Find where the given text appears and provide that cell's center as (x, y) coordinate. 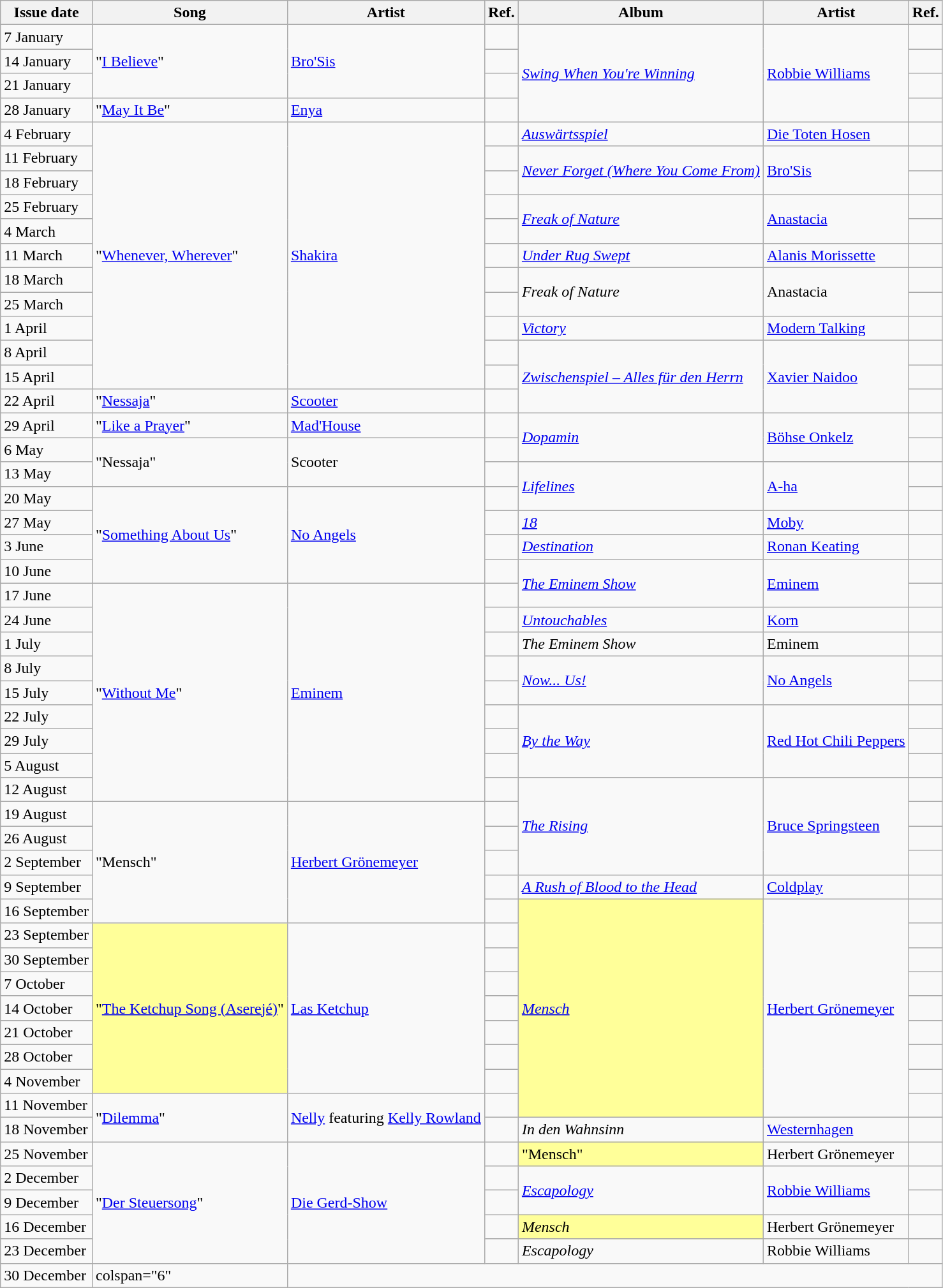
"Something About Us" (189, 535)
13 May (47, 474)
29 July (47, 741)
Swing When You're Winning (641, 73)
15 July (47, 692)
8 April (47, 353)
26 August (47, 838)
4 February (47, 134)
Song (189, 13)
23 September (47, 935)
23 December (47, 1251)
Mad'House (385, 426)
2 September (47, 862)
16 September (47, 911)
Xavier Naidoo (836, 377)
21 October (47, 1032)
"Dilemma" (189, 1118)
colspan="6" (189, 1275)
Zwischenspiel – Alles für den Herrn (641, 377)
Issue date (47, 13)
Westernhagen (836, 1130)
"May It Be" (189, 110)
By the Way (641, 741)
12 August (47, 790)
19 August (47, 814)
6 May (47, 450)
18 (641, 522)
Now... Us! (641, 680)
Shakira (385, 255)
"Like a Prayer" (189, 426)
20 May (47, 498)
Böhse Onkelz (836, 438)
14 October (47, 1008)
Las Ketchup (385, 1008)
9 September (47, 887)
Enya (385, 110)
2 December (47, 1178)
Coldplay (836, 887)
25 February (47, 207)
Moby (836, 522)
5 August (47, 766)
Lifelines (641, 486)
17 June (47, 595)
In den Wahnsinn (641, 1130)
30 September (47, 959)
Bruce Springsteen (836, 826)
A-ha (836, 486)
Victory (641, 329)
10 June (47, 571)
1 July (47, 644)
Modern Talking (836, 329)
3 June (47, 547)
18 March (47, 279)
Auswärtsspiel (641, 134)
18 February (47, 182)
Untouchables (641, 619)
"I Believe" (189, 61)
Album (641, 13)
22 April (47, 401)
25 November (47, 1154)
16 December (47, 1227)
Never Forget (Where You Come From) (641, 170)
8 July (47, 668)
Under Rug Swept (641, 255)
Red Hot Chili Peppers (836, 741)
Dopamin (641, 438)
21 January (47, 85)
7 January (47, 37)
18 November (47, 1130)
"Der Steuersong" (189, 1203)
Korn (836, 619)
"The Ketchup Song (Aserejé)" (189, 1008)
Die Gerd-Show (385, 1203)
25 March (47, 304)
15 April (47, 377)
28 October (47, 1056)
30 December (47, 1275)
29 April (47, 426)
28 January (47, 110)
Alanis Morissette (836, 255)
Nelly featuring Kelly Rowland (385, 1118)
7 October (47, 984)
"Without Me" (189, 693)
11 February (47, 158)
14 January (47, 61)
"Whenever, Wherever" (189, 255)
Destination (641, 547)
11 March (47, 255)
Die Toten Hosen (836, 134)
1 April (47, 329)
4 November (47, 1081)
9 December (47, 1203)
24 June (47, 619)
22 July (47, 717)
4 March (47, 231)
11 November (47, 1106)
27 May (47, 522)
The Rising (641, 826)
A Rush of Blood to the Head (641, 887)
Ronan Keating (836, 547)
